Find where the given text appears and provide that cell's center as [x, y] coordinate. 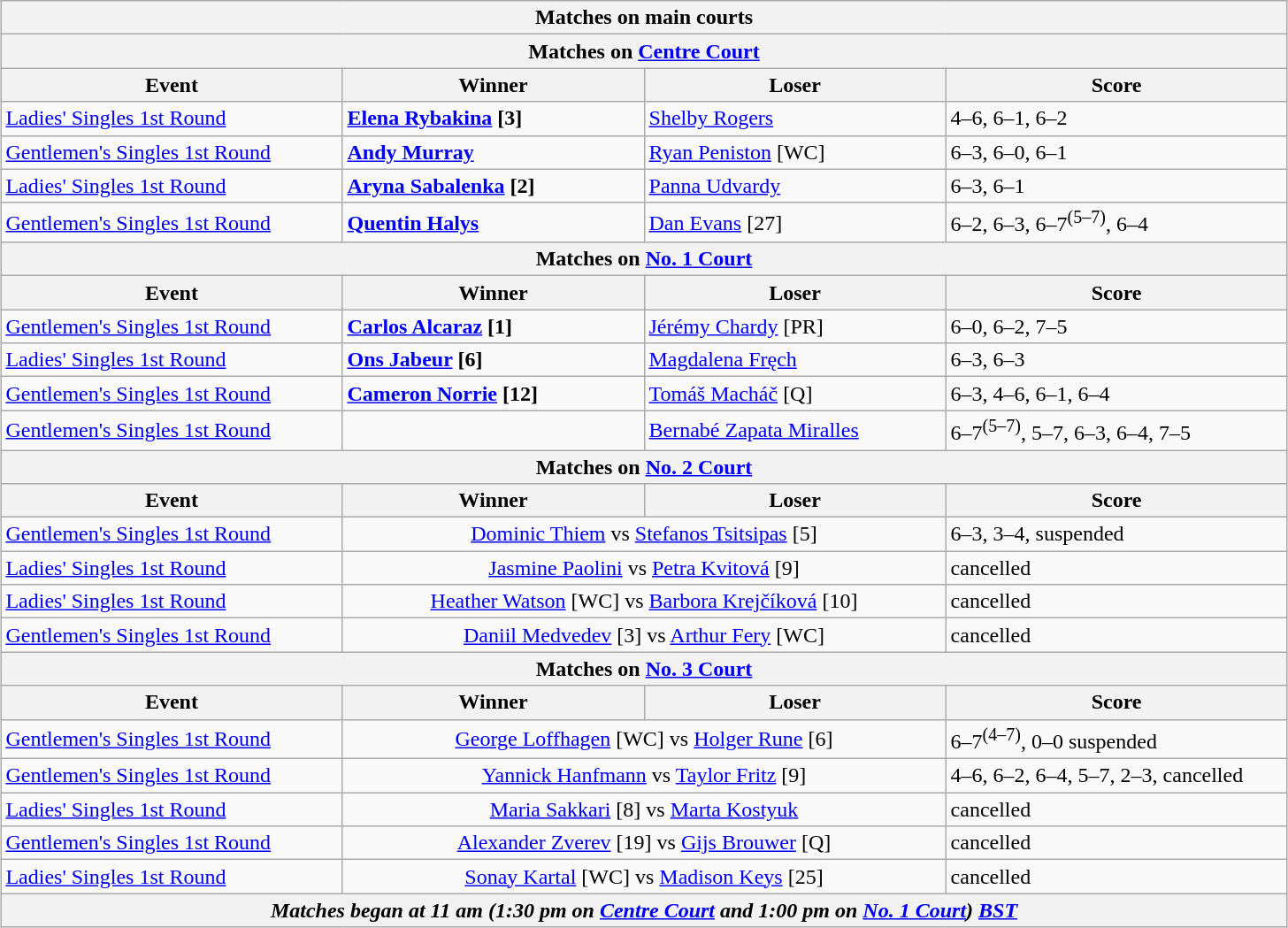
Dominic Thiem vs Stefanos Tsitsipas [5] [644, 534]
6–3, 4–6, 6–1, 6–4 [1116, 394]
Jasmine Paolini vs Petra Kvitová [9] [644, 568]
4–6, 6–1, 6–2 [1116, 119]
Alexander Zverev [19] vs Gijs Brouwer [Q] [644, 843]
Matches on No. 2 Court [644, 467]
Ryan Peniston [WC] [794, 152]
Yannick Hanfmann vs Taylor Fritz [9] [644, 776]
6–7(4–7), 0–0 suspended [1116, 740]
Aryna Sabalenka [2] [494, 186]
Panna Udvardy [794, 186]
6–0, 6–2, 7–5 [1116, 326]
4–6, 6–2, 6–4, 5–7, 2–3, cancelled [1116, 776]
Carlos Alcaraz [1] [494, 326]
6–2, 6–3, 6–7(5–7), 6–4 [1116, 223]
Dan Evans [27] [794, 223]
Maria Sakkari [8] vs Marta Kostyuk [644, 809]
6–3, 6–0, 6–1 [1116, 152]
Elena Rybakina [3] [494, 119]
6–3, 6–3 [1116, 360]
Sonay Kartal [WC] vs Madison Keys [25] [644, 877]
Magdalena Fręch [794, 360]
Tomáš Macháč [Q] [794, 394]
6–7(5–7), 5–7, 6–3, 6–4, 7–5 [1116, 430]
Cameron Norrie [12] [494, 394]
Matches on No. 1 Court [644, 259]
Matches on main courts [644, 18]
Andy Murray [494, 152]
Matches began at 11 am (1:30 pm on Centre Court and 1:00 pm on No. 1 Court) BST [644, 910]
Heather Watson [WC] vs Barbora Krejčíková [10] [644, 602]
Quentin Halys [494, 223]
Daniil Medvedev [3] vs Arthur Fery [WC] [644, 635]
Shelby Rogers [794, 119]
George Loffhagen [WC] vs Holger Rune [6] [644, 740]
Ons Jabeur [6] [494, 360]
Bernabé Zapata Miralles [794, 430]
Jérémy Chardy [PR] [794, 326]
Matches on Centre Court [644, 51]
6–3, 6–1 [1116, 186]
Matches on No. 3 Court [644, 669]
6–3, 3–4, suspended [1116, 534]
